Pinpoint the cell where the given text exists, returning its [x, y] midpoint coordinate. 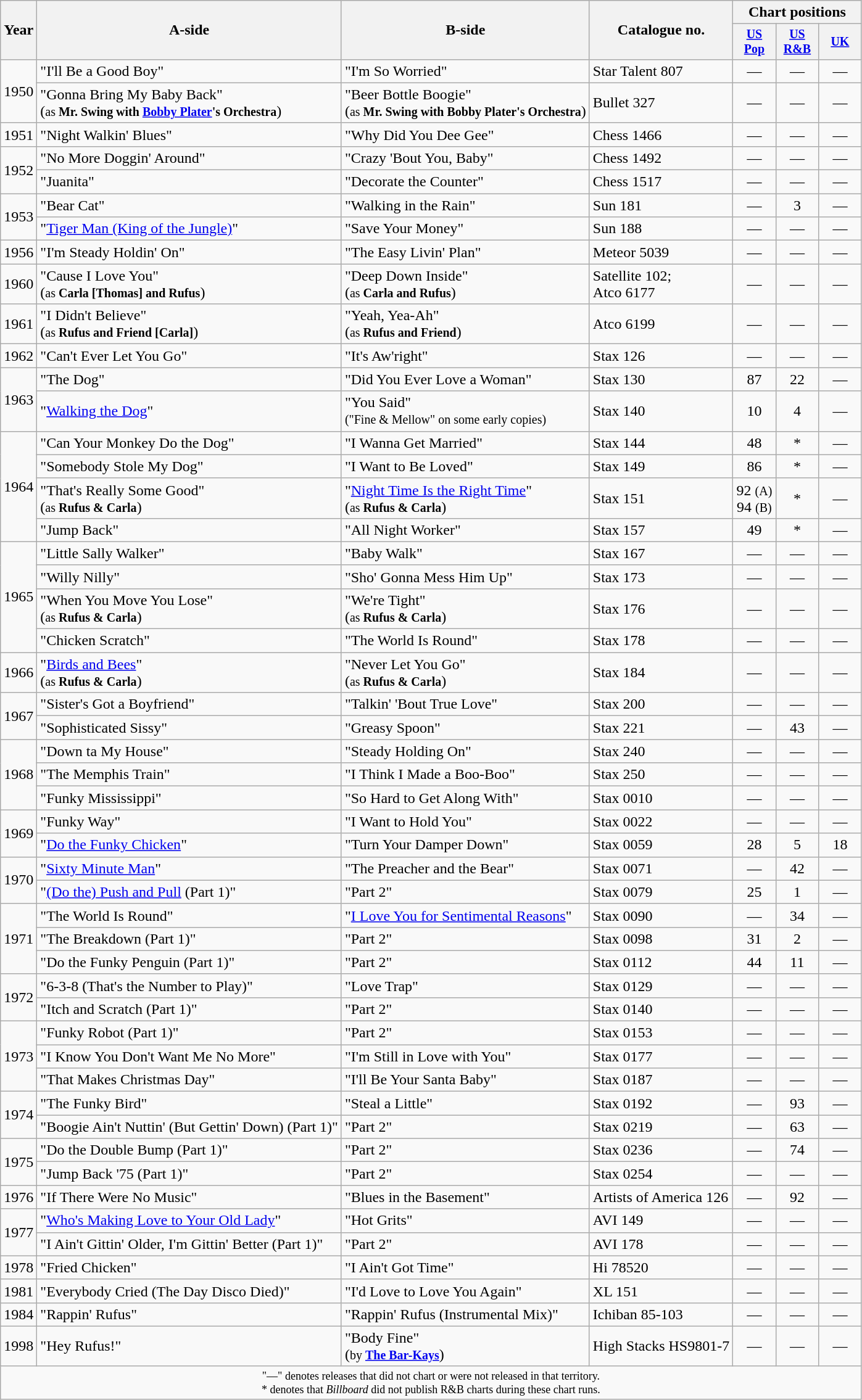
1966 [19, 672]
"Sister's Got a Boyfriend" [189, 704]
Chart positions [797, 12]
"The Breakdown (Part 1)" [189, 939]
"Do the Funky Chicken" [189, 845]
"Do the Double Bump (Part 1)" [189, 1150]
"I'm So Worried" [465, 71]
"Tiger Man (King of the Jungle)" [189, 229]
42 [797, 868]
"Sixty Minute Man" [189, 868]
92 [797, 1197]
UK [840, 42]
Stax 0187 [661, 1080]
Stax 0177 [661, 1056]
Stax 250 [661, 775]
"The Funky Bird" [189, 1103]
"I Want to Be Loved" [465, 466]
Ichiban 85-103 [661, 1314]
2 [797, 939]
74 [797, 1150]
"Funky Way" [189, 821]
Star Talent 807 [661, 71]
"The Easy Livin' Plan" [465, 252]
"I'd Love to Love You Again" [465, 1291]
Sun 188 [661, 229]
1963 [19, 400]
"If There Were No Music" [189, 1197]
"Can't Ever Let You Go" [189, 356]
18 [840, 845]
1968 [19, 775]
25 [754, 892]
"Willy Nilly" [189, 577]
"Boogie Ain't Nuttin' (But Gettin' Down) (Part 1)" [189, 1127]
Stax 167 [661, 553]
Stax 178 [661, 641]
Artists of America 126 [661, 1197]
93 [797, 1103]
1981 [19, 1291]
1962 [19, 356]
Stax 0129 [661, 986]
"Crazy 'Bout You, Baby" [465, 158]
"6-3-8 (That's the Number to Play)" [189, 986]
Stax 0022 [661, 821]
"That Makes Christmas Day" [189, 1080]
"Sophisticated Sissy" [189, 728]
"I Wanna Get Married" [465, 443]
Satellite 102; Atco 6177 [661, 284]
43 [797, 728]
"Night Time Is the Right Time"(as Rufus & Carla) [465, 498]
"Deep Down Inside"(as Carla and Rufus) [465, 284]
63 [797, 1127]
44 [754, 962]
"Body Fine"(by The Bar-Kays) [465, 1346]
Chess 1492 [661, 158]
Stax 0059 [661, 845]
48 [754, 443]
"Rappin' Rufus" [189, 1314]
1965 [19, 597]
"Why Did You Dee Gee" [465, 134]
"Down ta My House" [189, 751]
"I Ain't Got Time" [465, 1267]
Stax 200 [661, 704]
"Cause I Love You"(as Carla [Thomas] and Rufus) [189, 284]
"Everybody Cried (The Day Disco Died)" [189, 1291]
1967 [19, 716]
"Jump Back '75 (Part 1)" [189, 1174]
"Baby Walk" [465, 553]
Stax 0254 [661, 1174]
Stax 149 [661, 466]
5 [797, 845]
"Walking the Dog" [189, 411]
Hi 78520 [661, 1267]
"Bear Cat" [189, 205]
1973 [19, 1056]
Bullet 327 [661, 102]
"Little Sally Walker" [189, 553]
1978 [19, 1267]
1974 [19, 1115]
Stax 0192 [661, 1103]
31 [754, 939]
Stax 0219 [661, 1127]
"Do the Funky Penguin (Part 1)" [189, 962]
22 [797, 379]
"I'm Still in Love with You" [465, 1056]
1972 [19, 997]
10 [754, 411]
"The Dog" [189, 379]
1969 [19, 833]
1951 [19, 134]
Stax 0090 [661, 915]
"I'll Be Your Santa Baby" [465, 1080]
49 [754, 530]
"When You Move You Lose"(as Rufus & Carla) [189, 608]
"No More Doggin' Around" [189, 158]
11 [797, 962]
"Who's Making Love to Your Old Lady" [189, 1221]
"I Didn't Believe"(as Rufus and Friend [Carla]) [189, 324]
87 [754, 379]
"Jump Back" [189, 530]
"Hey Rufus!" [189, 1346]
"Birds and Bees"(as Rufus & Carla) [189, 672]
"It's Aw'right" [465, 356]
Stax 140 [661, 411]
"We're Tight"(as Rufus & Carla) [465, 608]
1950 [19, 91]
Stax 0071 [661, 868]
"I Think I Made a Boo-Boo" [465, 775]
Stax 0140 [661, 1009]
"I'm Steady Holdin' On" [189, 252]
1953 [19, 217]
"Did You Ever Love a Woman" [465, 379]
US Pop [754, 42]
"All Night Worker" [465, 530]
"I Love You for Sentimental Reasons" [465, 915]
Catalogue no. [661, 30]
Stax 0112 [661, 962]
"I Ain't Gittin' Older, I'm Gittin' Better (Part 1)" [189, 1244]
1964 [19, 486]
1961 [19, 324]
Stax 0098 [661, 939]
"Greasy Spoon" [465, 728]
"Fried Chicken" [189, 1267]
"Night Walkin' Blues" [189, 134]
"Gonna Bring My Baby Back" (as Mr. Swing with Bobby Plater's Orchestra) [189, 102]
"Love Trap" [465, 986]
Stax 184 [661, 672]
"So Hard to Get Along With" [465, 798]
AVI 178 [661, 1244]
"Steady Holding On" [465, 751]
"Talkin' 'Bout True Love" [465, 704]
1 [797, 892]
Stax 0153 [661, 1033]
"Blues in the Basement" [465, 1197]
"You Said"("Fine & Mellow" on some early copies) [465, 411]
"I'll Be a Good Boy" [189, 71]
92 (A) 94 (B) [754, 498]
XL 151 [661, 1291]
Stax 0079 [661, 892]
"Yeah, Yea-Ah"(as Rufus and Friend) [465, 324]
Stax 130 [661, 379]
34 [797, 915]
Stax 0010 [661, 798]
"I Know You Don't Want Me No More" [189, 1056]
A-side [189, 30]
"Never Let You Go"(as Rufus & Carla) [465, 672]
USR&B [797, 42]
1975 [19, 1162]
"Turn Your Damper Down" [465, 845]
Stax 126 [661, 356]
1956 [19, 252]
"Save Your Money" [465, 229]
"That's Really Some Good"(as Rufus & Carla) [189, 498]
1960 [19, 284]
3 [797, 205]
"Funky Robot (Part 1)" [189, 1033]
"Hot Grits" [465, 1221]
Stax 157 [661, 530]
"The Memphis Train" [189, 775]
Sun 181 [661, 205]
"Rappin' Rufus (Instrumental Mix)" [465, 1314]
Stax 151 [661, 498]
4 [797, 411]
1977 [19, 1232]
"Juanita" [189, 182]
"Beer Bottle Boogie" (as Mr. Swing with Bobby Plater's Orchestra) [465, 102]
Stax 176 [661, 608]
"(Do the) Push and Pull (Part 1)" [189, 892]
1984 [19, 1314]
"Sho' Gonna Mess Him Up" [465, 577]
1971 [19, 939]
"Decorate the Counter" [465, 182]
Stax 173 [661, 577]
1952 [19, 170]
"Chicken Scratch" [189, 641]
"Can Your Monkey Do the Dog" [189, 443]
Meteor 5039 [661, 252]
Chess 1466 [661, 134]
1976 [19, 1197]
"The Preacher and the Bear" [465, 868]
High Stacks HS9801-7 [661, 1346]
1998 [19, 1346]
"I Want to Hold You" [465, 821]
1970 [19, 880]
B-side [465, 30]
"Walking in the Rain" [465, 205]
Stax 221 [661, 728]
"Funky Mississippi" [189, 798]
Stax 144 [661, 443]
"Steal a Little" [465, 1103]
86 [754, 466]
Atco 6199 [661, 324]
Stax 240 [661, 751]
Chess 1517 [661, 182]
"Somebody Stole My Dog" [189, 466]
AVI 149 [661, 1221]
Stax 0236 [661, 1150]
28 [754, 845]
"Itch and Scratch (Part 1)" [189, 1009]
Year [19, 30]
